From the cell containing the given text, extract its center point as (X, Y) coordinate. 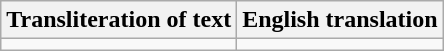
English translation (340, 20)
Transliteration of text (119, 20)
